Return (x, y) of the center of cell containing provided text 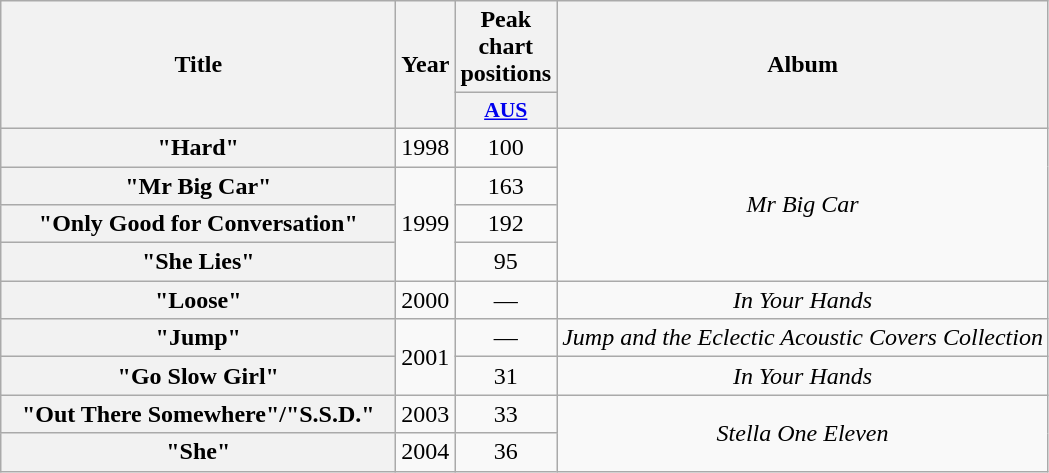
Album (803, 65)
95 (506, 262)
31 (506, 376)
192 (506, 224)
163 (506, 185)
Mr Big Car (803, 204)
100 (506, 147)
Title (198, 65)
36 (506, 452)
Peak chart positions (506, 47)
"Jump" (198, 338)
2004 (426, 452)
Year (426, 65)
2003 (426, 414)
"Hard" (198, 147)
"Go Slow Girl" (198, 376)
2001 (426, 357)
"Loose" (198, 300)
2000 (426, 300)
1998 (426, 147)
"Only Good for Conversation" (198, 224)
AUS (506, 111)
"She Lies" (198, 262)
Stella One Eleven (803, 433)
1999 (426, 223)
Jump and the Eclectic Acoustic Covers Collection (803, 338)
"Mr Big Car" (198, 185)
33 (506, 414)
"She" (198, 452)
"Out There Somewhere"/"S.S.D." (198, 414)
